Locate the cell with the specified text and output its (x, y) center coordinate. 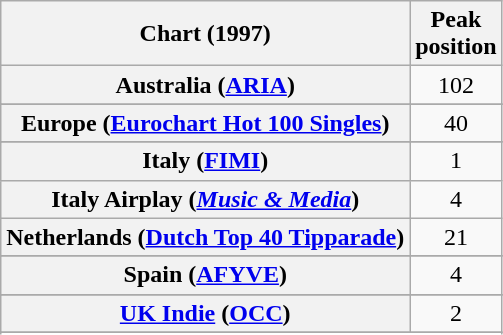
Netherlands (Dutch Top 40 Tipparade) (206, 237)
Europe (Eurochart Hot 100 Singles) (206, 123)
Spain (AFYVE) (206, 275)
Italy (FIMI) (206, 161)
Peakposition (456, 34)
Australia (ARIA) (206, 85)
2 (456, 313)
1 (456, 161)
21 (456, 237)
40 (456, 123)
Italy Airplay (Music & Media) (206, 199)
Chart (1997) (206, 34)
UK Indie (OCC) (206, 313)
102 (456, 85)
